For the text-containing cell, return its midpoint in (x, y) coordinate format. 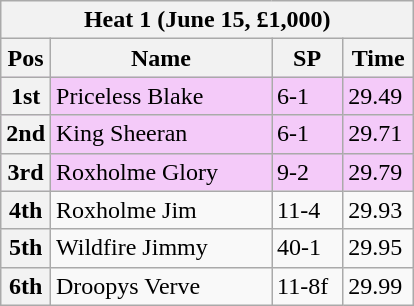
King Sheeran (162, 134)
11-8f (308, 286)
29.95 (378, 248)
Heat 1 (June 15, £1,000) (208, 20)
Name (162, 58)
29.71 (378, 134)
SP (308, 58)
29.79 (378, 172)
Time (378, 58)
29.93 (378, 210)
9-2 (308, 172)
11-4 (308, 210)
Droopys Verve (162, 286)
29.99 (378, 286)
Roxholme Glory (162, 172)
Wildfire Jimmy (162, 248)
1st (26, 96)
5th (26, 248)
Pos (26, 58)
3rd (26, 172)
29.49 (378, 96)
Priceless Blake (162, 96)
40-1 (308, 248)
Roxholme Jim (162, 210)
2nd (26, 134)
6th (26, 286)
4th (26, 210)
